Detect which cell encompasses the target text, then output its (X, Y) center coordinate. 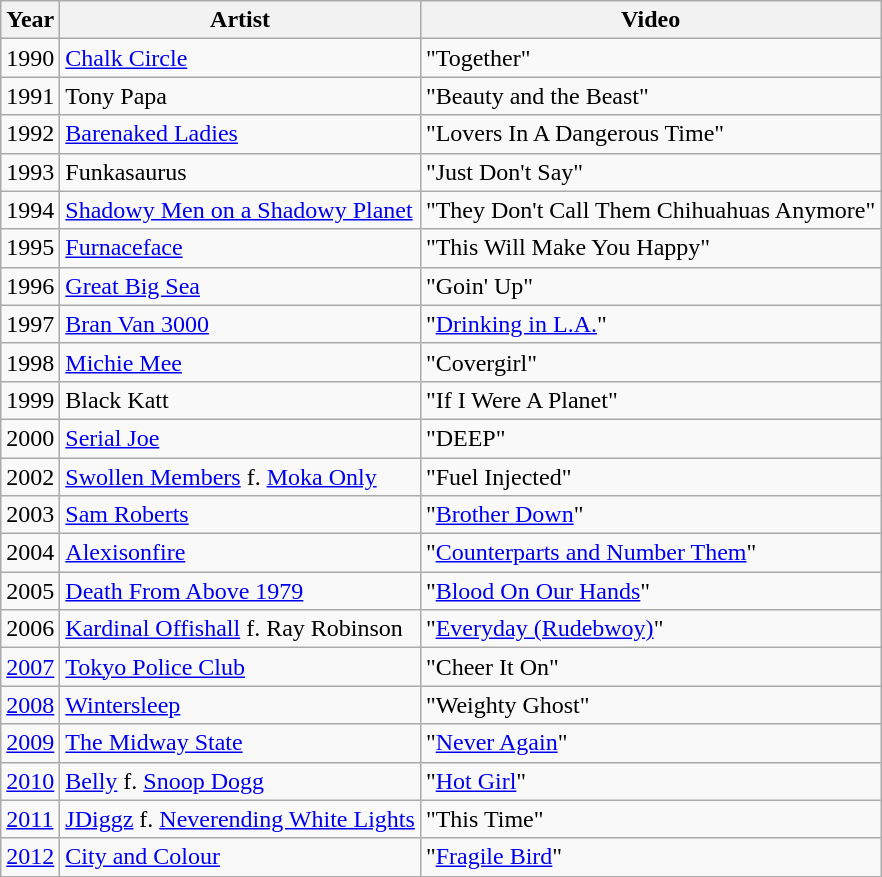
"Brother Down" (650, 515)
Belly f. Snoop Dogg (240, 781)
2008 (30, 705)
Alexisonfire (240, 553)
Funkasaurus (240, 172)
"Drinking in L.A." (650, 324)
Sam Roberts (240, 515)
"This Will Make You Happy" (650, 248)
"Fuel Injected" (650, 477)
Great Big Sea (240, 286)
The Midway State (240, 743)
1992 (30, 134)
Shadowy Men on a Shadowy Planet (240, 210)
2000 (30, 438)
1997 (30, 324)
2003 (30, 515)
Serial Joe (240, 438)
Chalk Circle (240, 58)
2007 (30, 667)
Death From Above 1979 (240, 591)
"Beauty and the Beast" (650, 96)
Black Katt (240, 400)
2009 (30, 743)
Artist (240, 20)
Tokyo Police Club (240, 667)
2006 (30, 629)
"Everyday (Rudebwoy)" (650, 629)
Year (30, 20)
"DEEP" (650, 438)
"Just Don't Say" (650, 172)
2005 (30, 591)
"If I Were A Planet" (650, 400)
1990 (30, 58)
1991 (30, 96)
1994 (30, 210)
"Fragile Bird" (650, 857)
Swollen Members f. Moka Only (240, 477)
Video (650, 20)
Furnaceface (240, 248)
"Blood On Our Hands" (650, 591)
2012 (30, 857)
"Cheer It On" (650, 667)
2002 (30, 477)
1999 (30, 400)
Kardinal Offishall f. Ray Robinson (240, 629)
1995 (30, 248)
Michie Mee (240, 362)
"Goin' Up" (650, 286)
"Covergirl" (650, 362)
"Hot Girl" (650, 781)
1993 (30, 172)
2010 (30, 781)
"They Don't Call Them Chihuahuas Anymore" (650, 210)
"Lovers In A Dangerous Time" (650, 134)
1996 (30, 286)
Bran Van 3000 (240, 324)
2004 (30, 553)
Tony Papa (240, 96)
Wintersleep (240, 705)
"Never Again" (650, 743)
"Counterparts and Number Them" (650, 553)
"Weighty Ghost" (650, 705)
2011 (30, 819)
"This Time" (650, 819)
"Together" (650, 58)
City and Colour (240, 857)
Barenaked Ladies (240, 134)
1998 (30, 362)
JDiggz f. Neverending White Lights (240, 819)
